Capture the cell that displays the provided text and extract its (x, y) central coordinate. 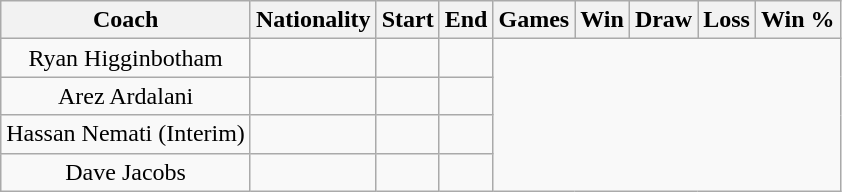
Hassan Nemati (Interim) (126, 134)
Dave Jacobs (126, 172)
Draw (663, 20)
Nationality (313, 20)
Start (408, 20)
Coach (126, 20)
Win (602, 20)
Loss (727, 20)
Games (534, 20)
Ryan Higginbotham (126, 58)
Win % (798, 20)
Arez Ardalani (126, 96)
End (466, 20)
